Provide the (X, Y) coordinate of the cell's center where the given text is located.  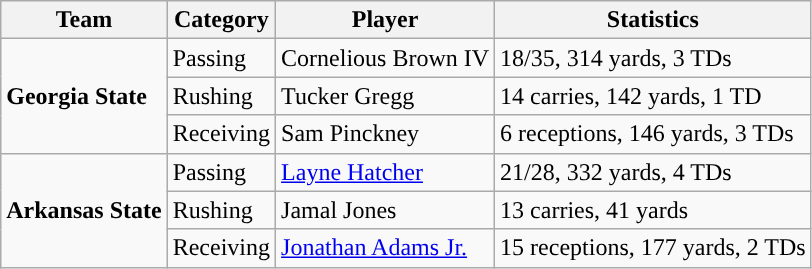
Sam Pinckney (386, 134)
Arkansas State (84, 210)
Cornelious Brown IV (386, 58)
14 carries, 142 yards, 1 TD (654, 96)
6 receptions, 146 yards, 3 TDs (654, 134)
Team (84, 20)
Player (386, 20)
15 receptions, 177 yards, 2 TDs (654, 248)
Statistics (654, 20)
Jamal Jones (386, 210)
21/28, 332 yards, 4 TDs (654, 172)
Jonathan Adams Jr. (386, 248)
Category (221, 20)
Tucker Gregg (386, 96)
Georgia State (84, 96)
Layne Hatcher (386, 172)
13 carries, 41 yards (654, 210)
18/35, 314 yards, 3 TDs (654, 58)
